Determine the [x, y] coordinate at the center of the cell enclosing the given text.  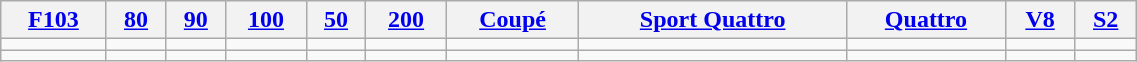
F103 [54, 20]
Coupé [512, 20]
90 [196, 20]
80 [136, 20]
V8 [1040, 20]
50 [336, 20]
200 [406, 20]
Sport Quattro [712, 20]
Quattro [926, 20]
S2 [1106, 20]
100 [266, 20]
